Pinpoint the cell where the given text exists, returning its (x, y) midpoint coordinate. 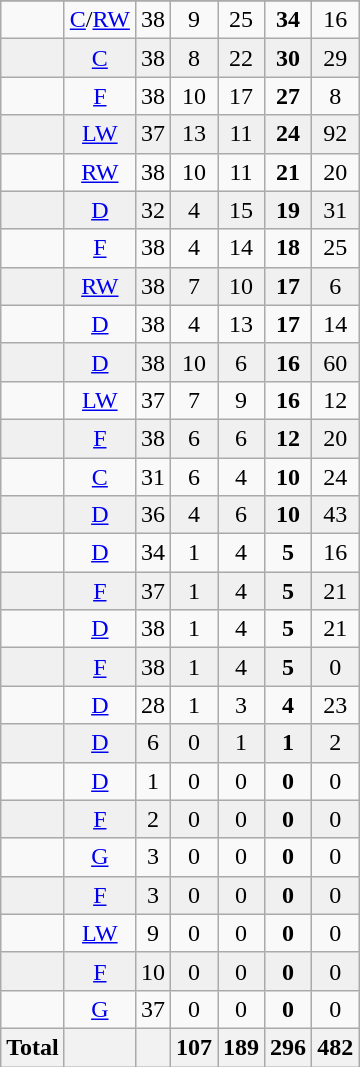
19 (288, 210)
29 (336, 58)
92 (336, 134)
15 (242, 210)
18 (288, 248)
32 (152, 210)
296 (288, 1047)
Total (33, 1047)
36 (152, 515)
107 (194, 1047)
189 (242, 1047)
30 (288, 58)
23 (336, 705)
22 (242, 58)
C/RW (100, 20)
28 (152, 705)
60 (336, 362)
43 (336, 515)
482 (336, 1047)
27 (288, 96)
